Output the (x, y) coordinate of the center of the cell containing the given text.  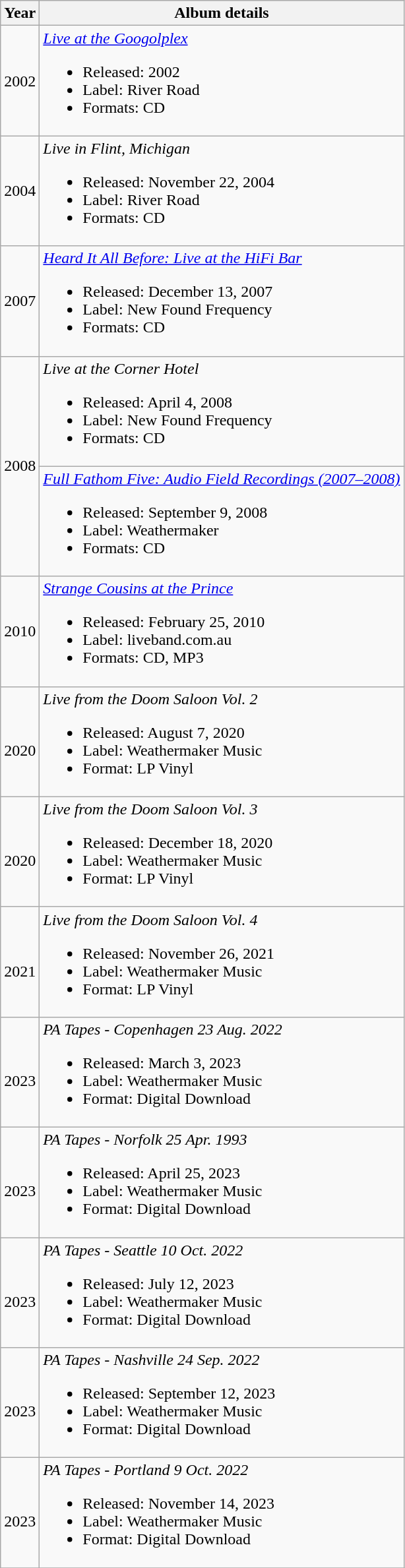
2002 (20, 80)
Full Fathom Five: Audio Field Recordings (2007–2008)Released: September 9, 2008Label: WeathermakerFormats: CD (222, 521)
2004 (20, 191)
Strange Cousins at the PrinceReleased: February 25, 2010Label: liveband.com.auFormats: CD, MP3 (222, 632)
PA Tapes - Nashville 24 Sep. 2022Released: September 12, 2023Label: Weathermaker MusicFormat: Digital Download (222, 1403)
Live at the GoogolplexReleased: 2002Label: River RoadFormats: CD (222, 80)
Album details (222, 13)
Heard It All Before: Live at the HiFi BarReleased: December 13, 2007Label: New Found FrequencyFormats: CD (222, 301)
PA Tapes - Norfolk 25 Apr. 1993Released: April 25, 2023Label: Weathermaker MusicFormat: Digital Download (222, 1182)
Year (20, 13)
2010 (20, 632)
Live at the Corner HotelReleased: April 4, 2008Label: New Found FrequencyFormats: CD (222, 411)
2007 (20, 301)
Live from the Doom Saloon Vol. 2Released: August 7, 2020Label: Weathermaker MusicFormat: LP Vinyl (222, 741)
Live from the Doom Saloon Vol. 3Released: December 18, 2020Label: Weathermaker MusicFormat: LP Vinyl (222, 852)
Live in Flint, MichiganReleased: November 22, 2004Label: River RoadFormats: CD (222, 191)
PA Tapes - Portland 9 Oct. 2022Released: November 14, 2023Label: Weathermaker MusicFormat: Digital Download (222, 1513)
PA Tapes - Copenhagen 23 Aug. 2022Released: March 3, 2023Label: Weathermaker MusicFormat: Digital Download (222, 1072)
PA Tapes - Seattle 10 Oct. 2022Released: July 12, 2023Label: Weathermaker MusicFormat: Digital Download (222, 1292)
Live from the Doom Saloon Vol. 4Released: November 26, 2021Label: Weathermaker MusicFormat: LP Vinyl (222, 961)
2021 (20, 961)
2008 (20, 466)
